Determine the [X, Y] coordinate at the center of the cell enclosing the given text.  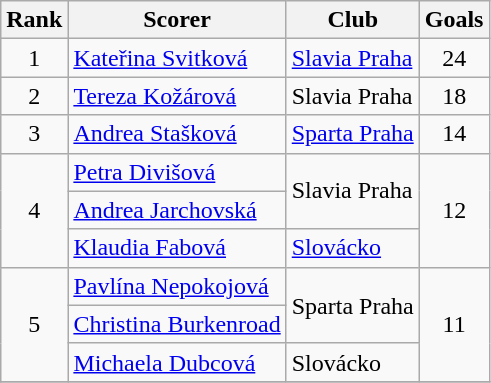
Andrea Jarchovská [177, 210]
Michaela Dubcová [177, 362]
Pavlína Nepokojová [177, 286]
24 [454, 58]
18 [454, 96]
Christina Burkenroad [177, 324]
3 [34, 134]
Goals [454, 20]
Klaudia Fabová [177, 248]
2 [34, 96]
12 [454, 210]
5 [34, 324]
14 [454, 134]
Tereza Kožárová [177, 96]
1 [34, 58]
4 [34, 210]
11 [454, 324]
Kateřina Svitková [177, 58]
Petra Divišová [177, 172]
Club [352, 20]
Scorer [177, 20]
Andrea Stašková [177, 134]
Rank [34, 20]
